Find where the given text appears and provide that cell's center as [X, Y] coordinate. 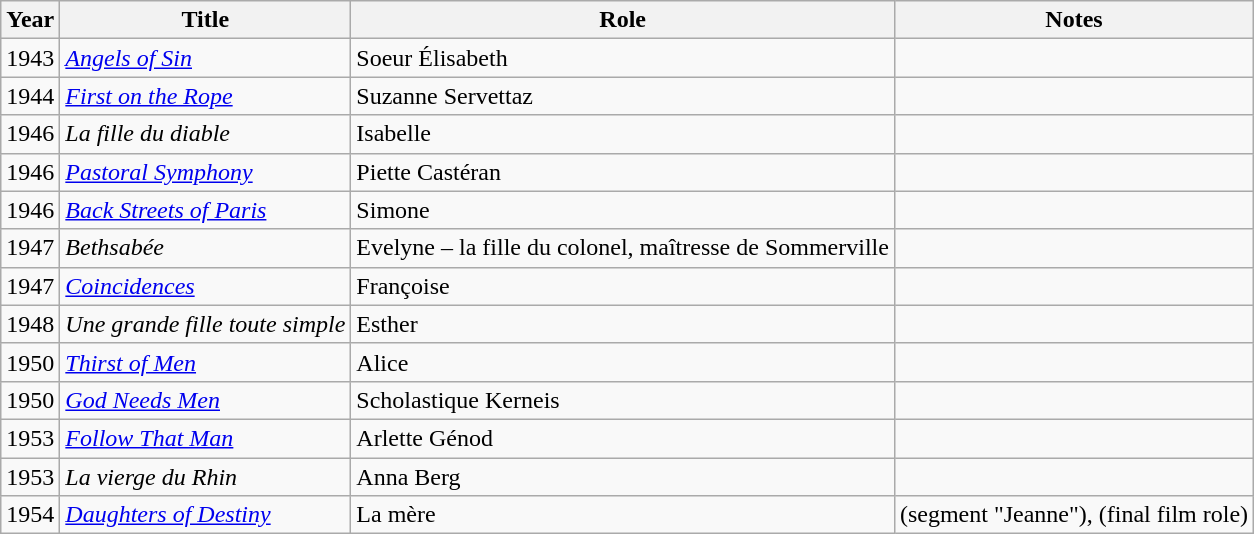
Back Streets of Paris [206, 210]
Year [30, 20]
1954 [30, 515]
1948 [30, 324]
Françoise [623, 286]
Simone [623, 210]
Esther [623, 324]
Suzanne Servettaz [623, 96]
First on the Rope [206, 96]
Notes [1074, 20]
La fille du diable [206, 134]
Alice [623, 362]
Title [206, 20]
Coincidences [206, 286]
La vierge du Rhin [206, 477]
Angels of Sin [206, 58]
Arlette Génod [623, 438]
Une grande fille toute simple [206, 324]
Scholastique Kerneis [623, 400]
Role [623, 20]
Evelyne – la fille du colonel, maîtresse de Sommerville [623, 248]
Soeur Élisabeth [623, 58]
Isabelle [623, 134]
Piette Castéran [623, 172]
Thirst of Men [206, 362]
Follow That Man [206, 438]
La mère [623, 515]
1944 [30, 96]
Pastoral Symphony [206, 172]
God Needs Men [206, 400]
Anna Berg [623, 477]
Bethsabée [206, 248]
Daughters of Destiny [206, 515]
(segment "Jeanne"), (final film role) [1074, 515]
1943 [30, 58]
